Return the (x, y) coordinate for the center point of the cell that contains the specified text.  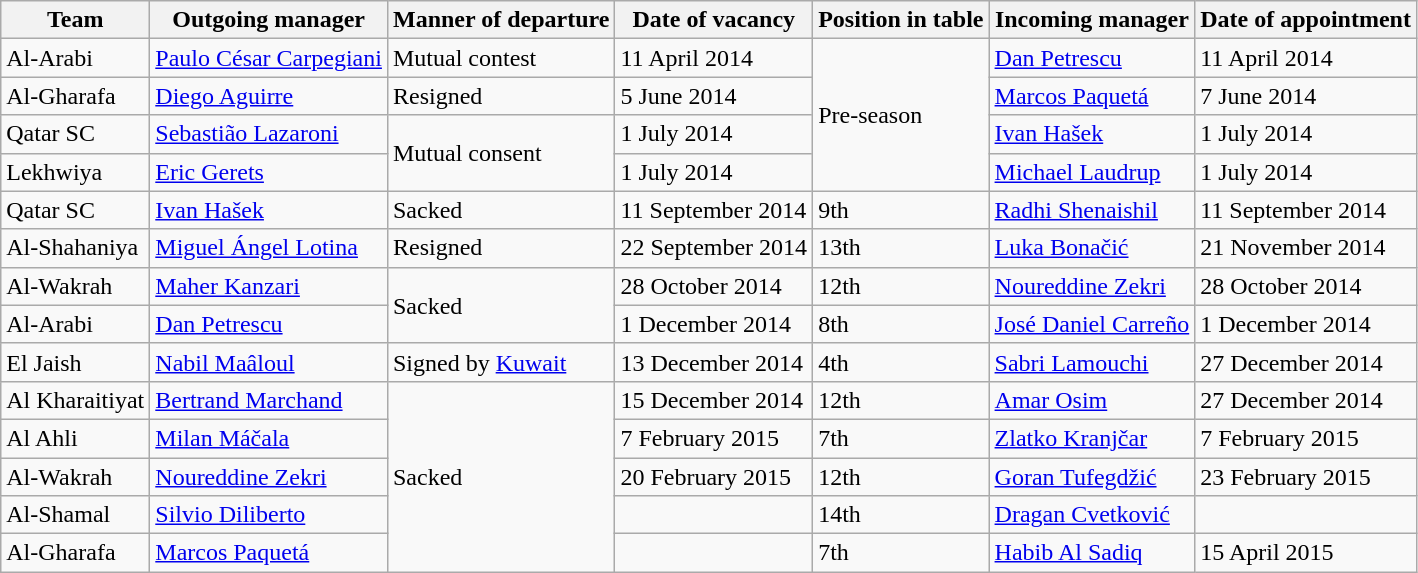
Sebastião Lazaroni (269, 134)
20 February 2015 (714, 477)
Al Ahli (76, 438)
Team (76, 20)
José Daniel Carreño (1092, 324)
Al-Shahaniya (76, 248)
4th (901, 362)
Sabri Lamouchi (1092, 362)
8th (901, 324)
Milan Máčala (269, 438)
Nabil Maâloul (269, 362)
Signed by Kuwait (500, 362)
23 February 2015 (1306, 477)
Date of vacancy (714, 20)
Date of appointment (1306, 20)
9th (901, 210)
Goran Tufegdžić (1092, 477)
7 June 2014 (1306, 96)
Eric Gerets (269, 172)
14th (901, 515)
Habib Al Sadiq (1092, 553)
Bertrand Marchand (269, 400)
5 June 2014 (714, 96)
Mutual consent (500, 153)
Zlatko Kranjčar (1092, 438)
Luka Bonačić (1092, 248)
Miguel Ángel Lotina (269, 248)
Al Kharaitiyat (76, 400)
13 December 2014 (714, 362)
Position in table (901, 20)
Diego Aguirre (269, 96)
Silvio Diliberto (269, 515)
Amar Osim (1092, 400)
El Jaish (76, 362)
Lekhwiya (76, 172)
15 April 2015 (1306, 553)
Mutual contest (500, 58)
Incoming manager (1092, 20)
Manner of departure (500, 20)
Al-Shamal (76, 515)
13th (901, 248)
15 December 2014 (714, 400)
Dragan Cvetković (1092, 515)
Michael Laudrup (1092, 172)
Outgoing manager (269, 20)
Radhi Shenaishil (1092, 210)
Pre-season (901, 115)
22 September 2014 (714, 248)
21 November 2014 (1306, 248)
Maher Kanzari (269, 286)
Paulo César Carpegiani (269, 58)
